Extract the (x, y) coordinate from the center of the cell holding the provided text.  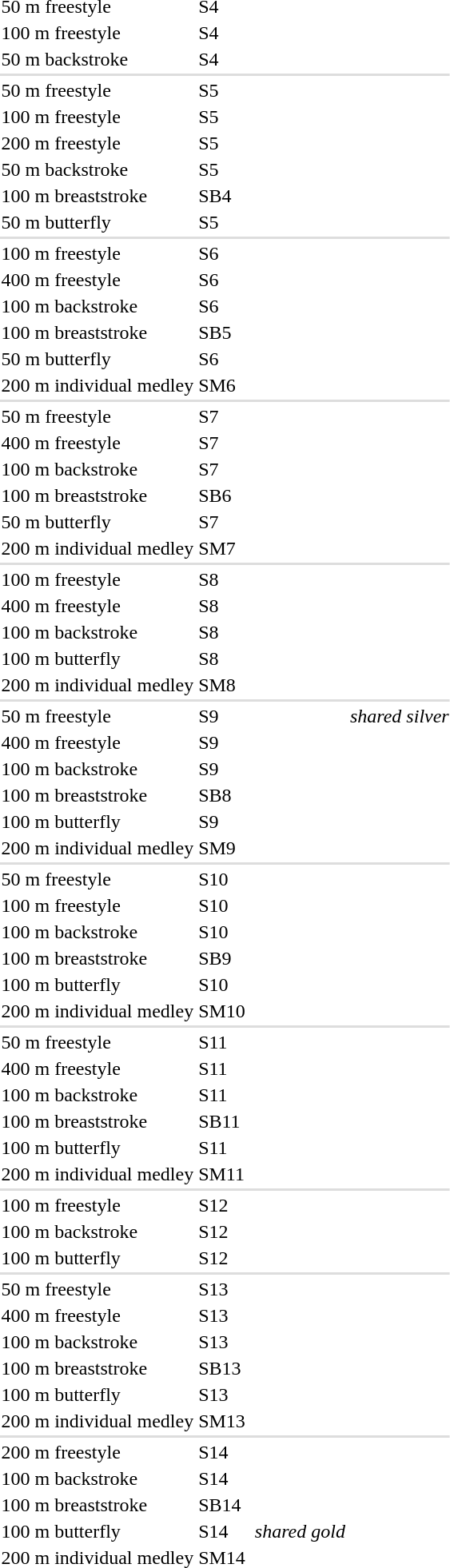
SB13 (222, 1368)
SM13 (222, 1421)
SB6 (222, 495)
SB4 (222, 196)
SM10 (222, 1011)
shared gold (300, 1531)
SM7 (222, 548)
shared silver (400, 716)
SM6 (222, 385)
SB9 (222, 958)
SB5 (222, 332)
SB14 (222, 1505)
SB11 (222, 1121)
SB8 (222, 795)
SM11 (222, 1174)
SM9 (222, 848)
SM8 (222, 685)
